Search for the cell housing the specified text and yield its [X, Y] center coordinate. 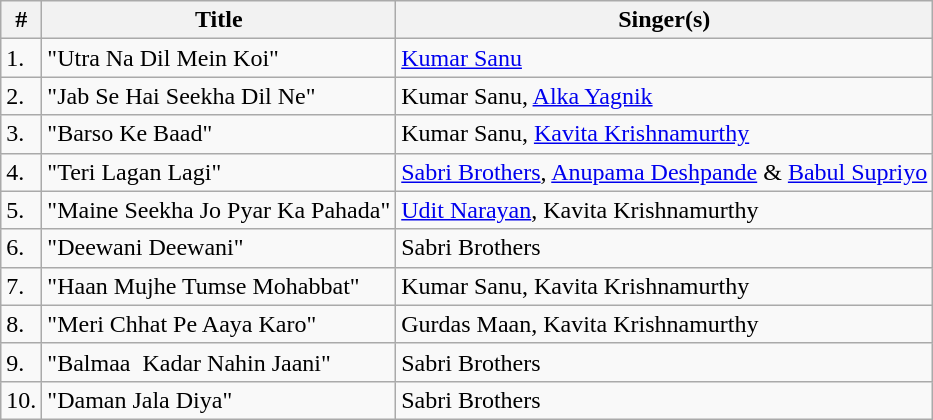
2. [22, 96]
Singer(s) [664, 20]
"Utra Na Dil Mein Koi" [219, 58]
"Jab Se Hai Seekha Dil Ne" [219, 96]
"Daman Jala Diya" [219, 400]
5. [22, 210]
8. [22, 324]
"Maine Seekha Jo Pyar Ka Pahada" [219, 210]
"Teri Lagan Lagi" [219, 172]
3. [22, 134]
"Balmaa Kadar Nahin Jaani" [219, 362]
"Barso Ke Baad" [219, 134]
Kumar Sanu, Alka Yagnik [664, 96]
"Haan Mujhe Tumse Mohabbat" [219, 286]
Udit Narayan, Kavita Krishnamurthy [664, 210]
4. [22, 172]
10. [22, 400]
Kumar Sanu [664, 58]
9. [22, 362]
"Meri Chhat Pe Aaya Karo" [219, 324]
7. [22, 286]
Sabri Brothers, Anupama Deshpande & Babul Supriyo [664, 172]
"Deewani Deewani" [219, 248]
6. [22, 248]
Title [219, 20]
Gurdas Maan, Kavita Krishnamurthy [664, 324]
# [22, 20]
1. [22, 58]
